From the cell containing the given text, extract its center point as [x, y] coordinate. 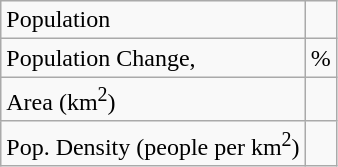
Pop. Density (people per km2) [153, 144]
Population Change, [153, 58]
Area (km2) [153, 100]
Population [153, 20]
% [320, 58]
